Return (X, Y) of the center of cell containing provided text 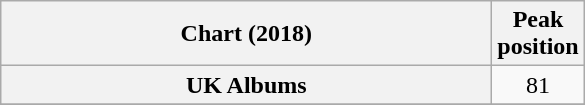
Peakposition (538, 34)
UK Albums (246, 85)
81 (538, 85)
Chart (2018) (246, 34)
